Pinpoint the cell where the given text exists, returning its (X, Y) midpoint coordinate. 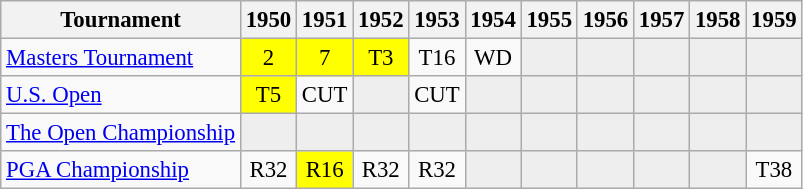
Tournament (121, 20)
1959 (774, 20)
1954 (493, 20)
T38 (774, 170)
U.S. Open (121, 95)
T3 (381, 58)
1955 (549, 20)
1952 (381, 20)
1958 (718, 20)
7 (325, 58)
1957 (661, 20)
The Open Championship (121, 133)
1953 (437, 20)
2 (268, 58)
1950 (268, 20)
T16 (437, 58)
1951 (325, 20)
R16 (325, 170)
WD (493, 58)
PGA Championship (121, 170)
T5 (268, 95)
Masters Tournament (121, 58)
1956 (605, 20)
